Output the (x, y) coordinate of the center of the cell containing the given text.  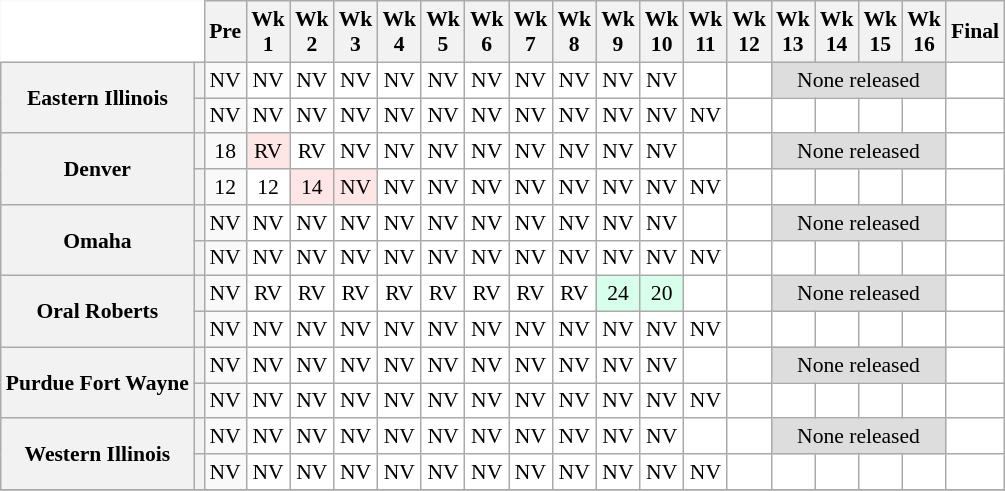
Purdue Fort Wayne (98, 382)
Wk15 (880, 32)
Oral Roberts (98, 312)
Eastern Illinois (98, 98)
18 (225, 152)
Wk8 (574, 32)
Wk5 (443, 32)
Western Illinois (98, 454)
Wk13 (793, 32)
14 (312, 187)
Denver (98, 170)
Wk4 (399, 32)
Wk16 (924, 32)
Final (975, 32)
Wk6 (487, 32)
Omaha (98, 240)
24 (618, 294)
Wk3 (356, 32)
20 (662, 294)
Wk9 (618, 32)
Wk11 (706, 32)
Wk10 (662, 32)
Wk14 (837, 32)
Wk12 (749, 32)
Wk2 (312, 32)
Pre (225, 32)
Wk7 (531, 32)
Wk 1 (268, 32)
